Return the (X, Y) coordinate for the center point of the cell that contains the specified text.  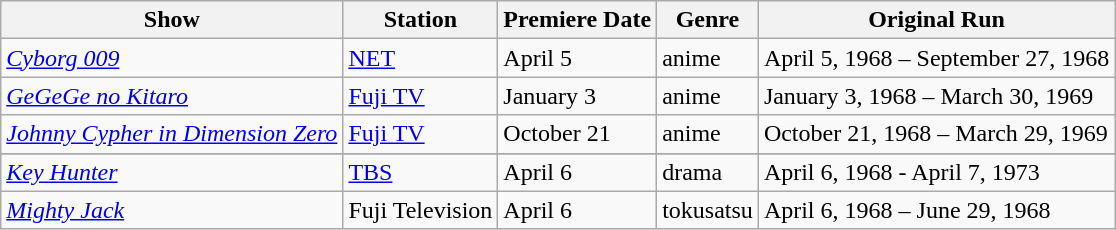
Cyborg 009 (172, 58)
drama (708, 172)
January 3, 1968 – March 30, 1969 (936, 96)
Show (172, 20)
April 6, 1968 - April 7, 1973 (936, 172)
April 5 (578, 58)
NET (420, 58)
Key Hunter (172, 172)
October 21 (578, 134)
TBS (420, 172)
Premiere Date (578, 20)
Genre (708, 20)
Station (420, 20)
April 6, 1968 – June 29, 1968 (936, 210)
Johnny Cypher in Dimension Zero (172, 134)
Fuji Television (420, 210)
January 3 (578, 96)
Mighty Jack (172, 210)
April 5, 1968 – September 27, 1968 (936, 58)
GeGeGe no Kitaro (172, 96)
October 21, 1968 – March 29, 1969 (936, 134)
Original Run (936, 20)
tokusatsu (708, 210)
